Detect which cell encompasses the target text, then output its [x, y] center coordinate. 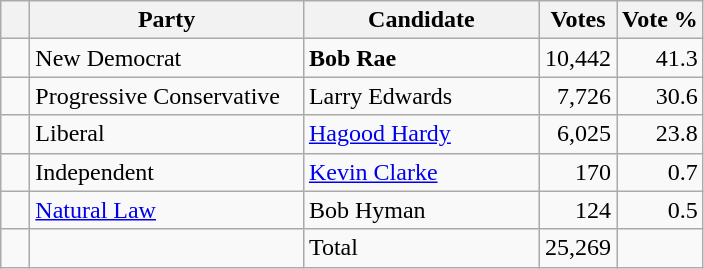
Larry Edwards [421, 96]
Bob Rae [421, 58]
Independent [167, 172]
Kevin Clarke [421, 172]
Party [167, 20]
25,269 [578, 248]
170 [578, 172]
Hagood Hardy [421, 134]
6,025 [578, 134]
Progressive Conservative [167, 96]
Total [421, 248]
23.8 [660, 134]
Bob Hyman [421, 210]
10,442 [578, 58]
Natural Law [167, 210]
Vote % [660, 20]
New Democrat [167, 58]
30.6 [660, 96]
Votes [578, 20]
0.5 [660, 210]
124 [578, 210]
7,726 [578, 96]
41.3 [660, 58]
0.7 [660, 172]
Candidate [421, 20]
Liberal [167, 134]
